Scan for the cell matching the given text and deliver its [x, y] coordinate at center. 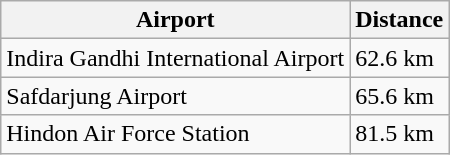
81.5 km [400, 134]
65.6 km [400, 96]
Airport [176, 20]
Indira Gandhi International Airport [176, 58]
Hindon Air Force Station [176, 134]
62.6 km [400, 58]
Distance [400, 20]
Safdarjung Airport [176, 96]
